Scan for the cell matching the given text and deliver its (x, y) coordinate at center. 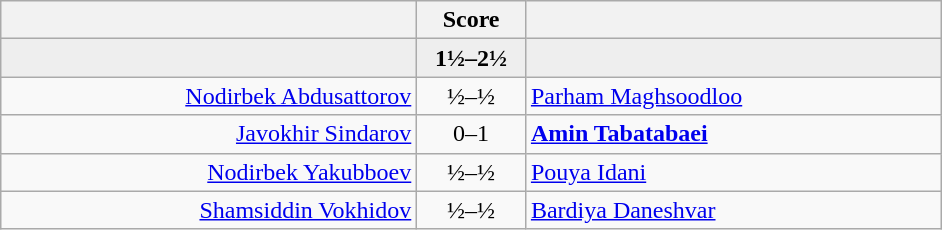
0–1 (472, 134)
Nodirbek Abdusattorov (209, 96)
Nodirbek Yakubboev (209, 172)
Shamsiddin Vokhidov (209, 210)
Bardiya Daneshvar (733, 210)
Parham Maghsoodloo (733, 96)
1½–2½ (472, 58)
Pouya Idani (733, 172)
Amin Tabatabaei (733, 134)
Javokhir Sindarov (209, 134)
Score (472, 20)
